Identify which cell holds the provided text, then report its (X, Y) central coordinate. 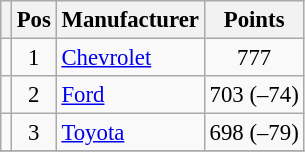
Manufacturer (130, 20)
Toyota (130, 133)
Chevrolet (130, 58)
Ford (130, 95)
698 (–79) (254, 133)
703 (–74) (254, 95)
Points (254, 20)
1 (34, 58)
2 (34, 95)
Pos (34, 20)
777 (254, 58)
3 (34, 133)
